For the text-containing cell, return its midpoint in (X, Y) coordinate format. 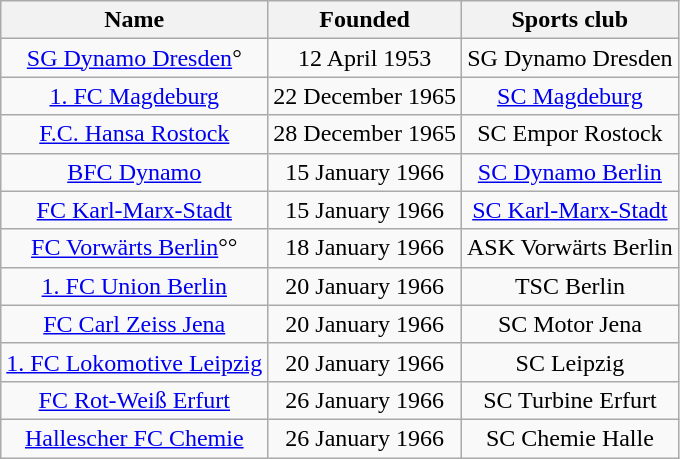
SC Empor Rostock (570, 134)
Founded (365, 20)
SC Motor Jena (570, 324)
SG Dynamo Dresden° (134, 58)
ASK Vorwärts Berlin (570, 248)
1. FC Union Berlin (134, 286)
SC Dynamo Berlin (570, 172)
FC Rot-Weiß Erfurt (134, 400)
SG Dynamo Dresden (570, 58)
Hallescher FC Chemie (134, 438)
1. FC Magdeburg (134, 96)
SC Turbine Erfurt (570, 400)
SC Leipzig (570, 362)
Sports club (570, 20)
28 December 1965 (365, 134)
Name (134, 20)
12 April 1953 (365, 58)
F.C. Hansa Rostock (134, 134)
SC Magdeburg (570, 96)
18 January 1966 (365, 248)
FC Vorwärts Berlin°° (134, 248)
FC Karl-Marx-Stadt (134, 210)
BFC Dynamo (134, 172)
22 December 1965 (365, 96)
SC Chemie Halle (570, 438)
SC Karl-Marx-Stadt (570, 210)
FC Carl Zeiss Jena (134, 324)
1. FC Lokomotive Leipzig (134, 362)
TSC Berlin (570, 286)
